From the cell containing the given text, extract its center point as (x, y) coordinate. 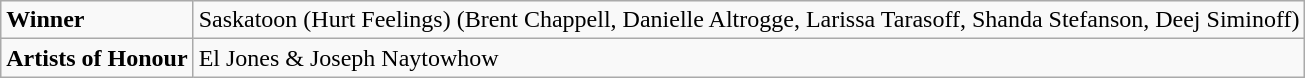
Winner (97, 20)
Saskatoon (Hurt Feelings) (Brent Chappell, Danielle Altrogge, Larissa Tarasoff, Shanda Stefanson, Deej Siminoff) (749, 20)
El Jones & Joseph Naytowhow (749, 58)
Artists of Honour (97, 58)
